Return [x, y] of the center of cell containing provided text 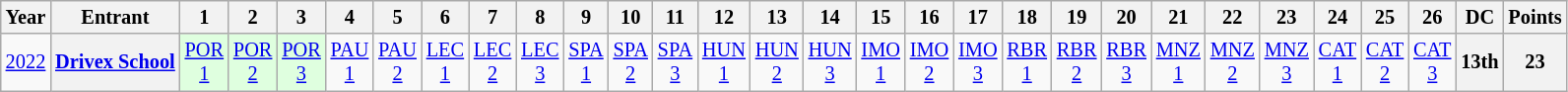
13 [777, 17]
LEC1 [445, 62]
Entrant [114, 17]
8 [540, 17]
Points [1535, 17]
19 [1077, 17]
SPA3 [676, 62]
HUN1 [724, 62]
RBR3 [1126, 62]
12 [724, 17]
9 [585, 17]
25 [1385, 17]
PAU2 [398, 62]
2 [252, 17]
SPA2 [630, 62]
HUN3 [830, 62]
10 [630, 17]
7 [492, 17]
16 [930, 17]
PAU1 [351, 62]
6 [445, 17]
14 [830, 17]
POR3 [301, 62]
SPA1 [585, 62]
CAT2 [1385, 62]
HUN2 [777, 62]
Year [26, 17]
26 [1432, 17]
5 [398, 17]
LEC3 [540, 62]
22 [1233, 17]
LEC2 [492, 62]
3 [301, 17]
RBR2 [1077, 62]
2022 [26, 62]
1 [205, 17]
RBR1 [1026, 62]
15 [881, 17]
MNZ3 [1286, 62]
4 [351, 17]
POR1 [205, 62]
MNZ1 [1178, 62]
24 [1338, 17]
20 [1126, 17]
11 [676, 17]
DC [1479, 17]
IMO2 [930, 62]
13th [1479, 62]
Drivex School [114, 62]
CAT1 [1338, 62]
21 [1178, 17]
POR2 [252, 62]
IMO1 [881, 62]
18 [1026, 17]
MNZ2 [1233, 62]
17 [977, 17]
CAT3 [1432, 62]
IMO3 [977, 62]
